Capture the cell that displays the provided text and extract its [X, Y] central coordinate. 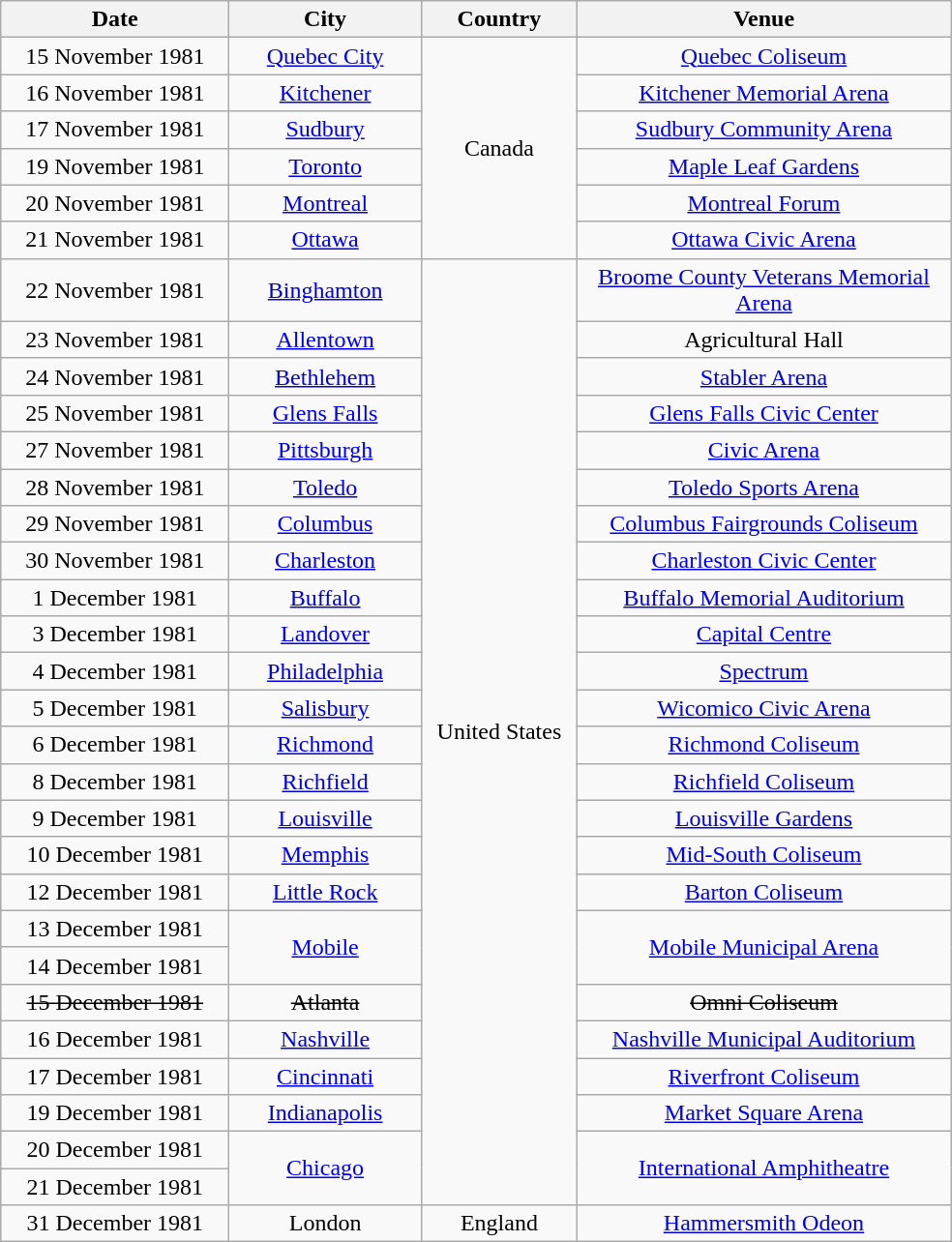
Binghamton [325, 290]
Columbus [325, 524]
4 December 1981 [115, 671]
Pittsburgh [325, 450]
31 December 1981 [115, 1224]
Cincinnati [325, 1077]
Capital Centre [763, 635]
21 November 1981 [115, 240]
Agricultural Hall [763, 340]
30 November 1981 [115, 561]
Canada [499, 148]
Columbus Fairgrounds Coliseum [763, 524]
1 December 1981 [115, 598]
Richmond Coliseum [763, 745]
Louisville [325, 818]
Kitchener [325, 93]
Broome County Veterans Memorial Arena [763, 290]
Charleston Civic Center [763, 561]
Buffalo [325, 598]
Nashville Municipal Auditorium [763, 1039]
Ottawa [325, 240]
Wicomico Civic Arena [763, 708]
23 November 1981 [115, 340]
England [499, 1224]
Sudbury Community Arena [763, 130]
12 December 1981 [115, 892]
Hammersmith Odeon [763, 1224]
Mobile [325, 947]
16 November 1981 [115, 93]
Mobile Municipal Arena [763, 947]
Barton Coliseum [763, 892]
Mid-South Coliseum [763, 855]
Philadelphia [325, 671]
International Amphitheatre [763, 1168]
21 December 1981 [115, 1187]
16 December 1981 [115, 1039]
Country [499, 19]
Allentown [325, 340]
13 December 1981 [115, 929]
Civic Arena [763, 450]
Landover [325, 635]
Toronto [325, 166]
Ottawa Civic Arena [763, 240]
25 November 1981 [115, 413]
Salisbury [325, 708]
Toledo [325, 487]
3 December 1981 [115, 635]
10 December 1981 [115, 855]
Toledo Sports Arena [763, 487]
Little Rock [325, 892]
Louisville Gardens [763, 818]
Maple Leaf Gardens [763, 166]
14 December 1981 [115, 965]
29 November 1981 [115, 524]
United States [499, 731]
17 November 1981 [115, 130]
Glens Falls Civic Center [763, 413]
Glens Falls [325, 413]
Memphis [325, 855]
24 November 1981 [115, 376]
Omni Coliseum [763, 1002]
Atlanta [325, 1002]
8 December 1981 [115, 782]
Riverfront Coliseum [763, 1077]
6 December 1981 [115, 745]
Charleston [325, 561]
5 December 1981 [115, 708]
Montreal [325, 203]
Kitchener Memorial Arena [763, 93]
Richmond [325, 745]
Bethlehem [325, 376]
20 December 1981 [115, 1150]
20 November 1981 [115, 203]
City [325, 19]
27 November 1981 [115, 450]
Sudbury [325, 130]
Richfield [325, 782]
Quebec Coliseum [763, 56]
9 December 1981 [115, 818]
London [325, 1224]
Buffalo Memorial Auditorium [763, 598]
15 December 1981 [115, 1002]
Nashville [325, 1039]
Richfield Coliseum [763, 782]
19 December 1981 [115, 1113]
Quebec City [325, 56]
28 November 1981 [115, 487]
19 November 1981 [115, 166]
15 November 1981 [115, 56]
Date [115, 19]
Chicago [325, 1168]
Venue [763, 19]
Stabler Arena [763, 376]
22 November 1981 [115, 290]
17 December 1981 [115, 1077]
Market Square Arena [763, 1113]
Spectrum [763, 671]
Indianapolis [325, 1113]
Montreal Forum [763, 203]
